Provide the [X, Y] coordinate of the cell's center where the given text is located.  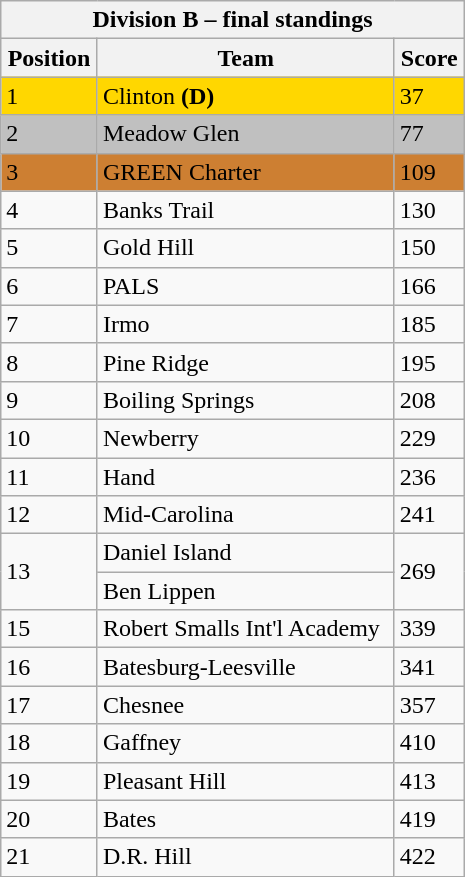
Boiling Springs [246, 400]
3 [50, 172]
20 [50, 819]
17 [50, 705]
12 [50, 515]
77 [429, 134]
21 [50, 857]
Pleasant Hill [246, 781]
130 [429, 210]
410 [429, 743]
2 [50, 134]
269 [429, 572]
208 [429, 400]
GREEN Charter [246, 172]
341 [429, 667]
18 [50, 743]
Clinton (D) [246, 96]
Gold Hill [246, 248]
13 [50, 572]
9 [50, 400]
5 [50, 248]
15 [50, 629]
Hand [246, 477]
109 [429, 172]
241 [429, 515]
D.R. Hill [246, 857]
166 [429, 286]
Pine Ridge [246, 362]
PALS [246, 286]
Chesnee [246, 705]
Banks Trail [246, 210]
185 [429, 324]
Irmo [246, 324]
Batesburg-Leesville [246, 667]
236 [429, 477]
8 [50, 362]
19 [50, 781]
150 [429, 248]
Team [246, 58]
37 [429, 96]
7 [50, 324]
Gaffney [246, 743]
Bates [246, 819]
422 [429, 857]
Position [50, 58]
6 [50, 286]
413 [429, 781]
Daniel Island [246, 553]
229 [429, 438]
1 [50, 96]
10 [50, 438]
339 [429, 629]
195 [429, 362]
419 [429, 819]
357 [429, 705]
Division B – final standings [233, 20]
Score [429, 58]
Robert Smalls Int'l Academy [246, 629]
Ben Lippen [246, 591]
Meadow Glen [246, 134]
4 [50, 210]
11 [50, 477]
Newberry [246, 438]
Mid-Carolina [246, 515]
16 [50, 667]
